Scan for the cell matching the given text and deliver its [X, Y] coordinate at center. 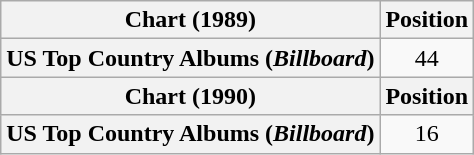
Chart (1990) [190, 96]
16 [427, 134]
44 [427, 58]
Chart (1989) [190, 20]
